Identify which cell holds the provided text, then report its [x, y] central coordinate. 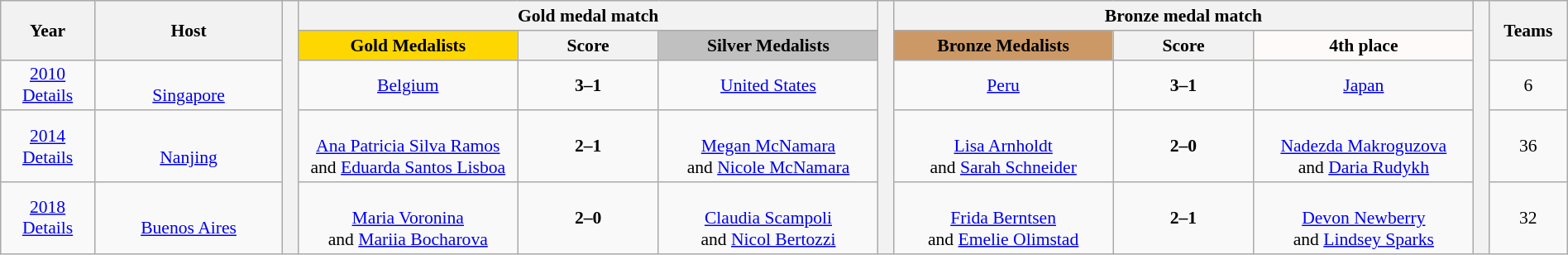
Bronze Medalists [1004, 46]
Bronze medal match [1184, 16]
Teams [1528, 30]
6 [1528, 84]
Lisa Arnholdtand Sarah Schneider [1004, 147]
2014Details [48, 147]
Nanjing [189, 147]
Nadezda Makroguzovaand Daria Rudykh [1363, 147]
36 [1528, 147]
Gold Medalists [409, 46]
Devon Newberryand Lindsey Sparks [1363, 219]
United States [767, 84]
Silver Medalists [767, 46]
32 [1528, 219]
Buenos Aires [189, 219]
Frida Berntsenand Emelie Olimstad [1004, 219]
2018Details [48, 219]
2010Details [48, 84]
Belgium [409, 84]
Singapore [189, 84]
Gold medal match [589, 16]
Japan [1363, 84]
Host [189, 30]
Year [48, 30]
Megan McNamaraand Nicole McNamara [767, 147]
Peru [1004, 84]
Maria Voroninaand Mariia Bocharova [409, 219]
4th place [1363, 46]
Ana Patricia Silva Ramosand Eduarda Santos Lisboa [409, 147]
Claudia Scampoliand Nicol Bertozzi [767, 219]
